Detect which cell encompasses the target text, then output its [X, Y] center coordinate. 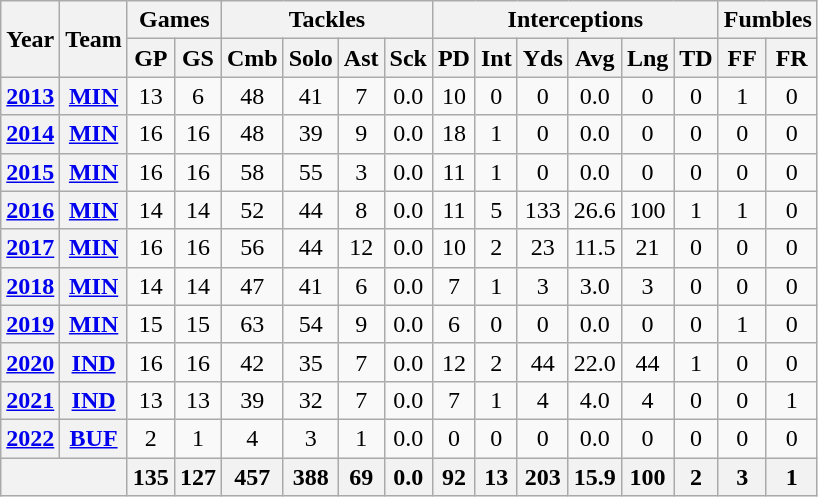
63 [252, 324]
2013 [30, 96]
Lng [647, 58]
FF [742, 58]
21 [647, 248]
457 [252, 477]
FR [792, 58]
Int [496, 58]
52 [252, 210]
TD [696, 58]
56 [252, 248]
26.6 [594, 210]
Cmb [252, 58]
35 [310, 362]
Team [94, 39]
2014 [30, 134]
58 [252, 172]
3.0 [594, 286]
15.9 [594, 477]
5 [496, 210]
2020 [30, 362]
2019 [30, 324]
4.0 [594, 400]
23 [542, 248]
2017 [30, 248]
Games [174, 20]
Sck [408, 58]
Yds [542, 58]
PD [454, 58]
GP [150, 58]
8 [361, 210]
127 [198, 477]
Fumbles [768, 20]
133 [542, 210]
Ast [361, 58]
54 [310, 324]
2018 [30, 286]
203 [542, 477]
GS [198, 58]
11.5 [594, 248]
47 [252, 286]
32 [310, 400]
42 [252, 362]
22.0 [594, 362]
Tackles [326, 20]
Solo [310, 58]
Interceptions [575, 20]
18 [454, 134]
Avg [594, 58]
2021 [30, 400]
92 [454, 477]
2015 [30, 172]
55 [310, 172]
2016 [30, 210]
135 [150, 477]
BUF [94, 438]
Year [30, 39]
388 [310, 477]
2022 [30, 438]
69 [361, 477]
